Detect which cell encompasses the target text, then output its [x, y] center coordinate. 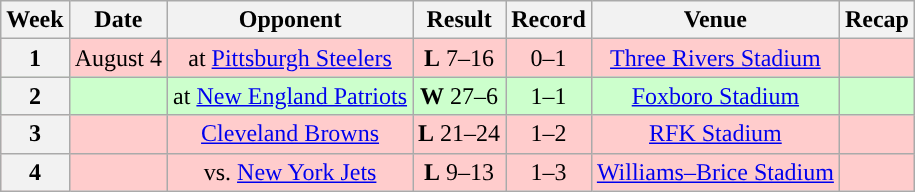
1–2 [549, 134]
W 27–6 [460, 96]
L 9–13 [460, 172]
L 21–24 [460, 134]
3 [35, 134]
4 [35, 172]
vs. New York Jets [290, 172]
2 [35, 96]
0–1 [549, 58]
Venue [715, 20]
RFK Stadium [715, 134]
Record [549, 20]
August 4 [118, 58]
Opponent [290, 20]
L 7–16 [460, 58]
Three Rivers Stadium [715, 58]
Date [118, 20]
Week [35, 20]
1–3 [549, 172]
Williams–Brice Stadium [715, 172]
Foxboro Stadium [715, 96]
Recap [876, 20]
Result [460, 20]
at New England Patriots [290, 96]
at Pittsburgh Steelers [290, 58]
1 [35, 58]
Cleveland Browns [290, 134]
1–1 [549, 96]
